Identify which cell holds the provided text, then report its [X, Y] central coordinate. 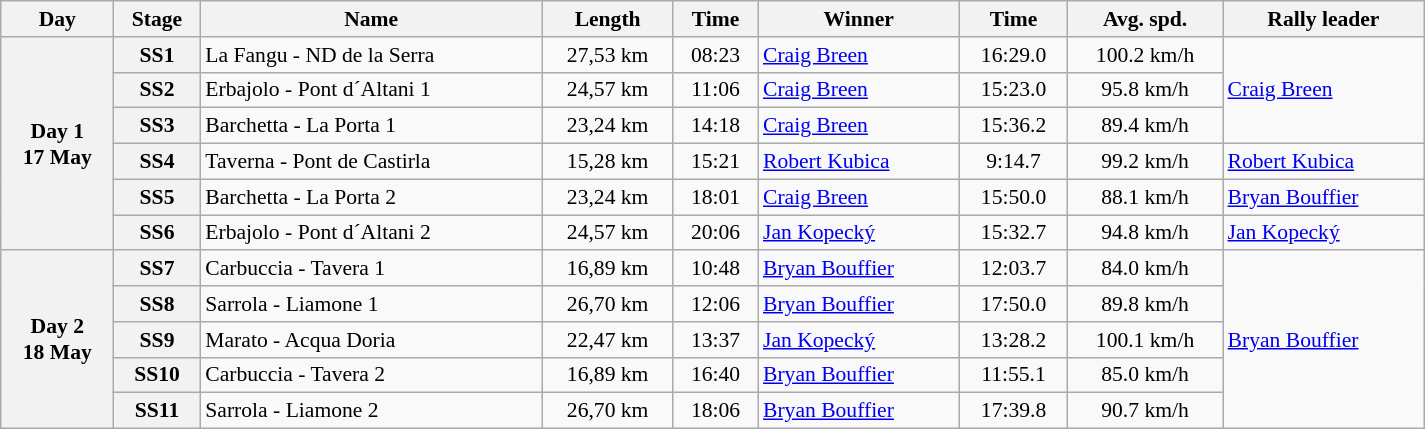
SS6 [157, 233]
Erbajolo - Pont d´Altani 1 [371, 90]
SS4 [157, 162]
13:37 [716, 340]
95.8 km/h [1144, 90]
17:39.8 [1014, 411]
14:18 [716, 126]
15:23.0 [1014, 90]
Day 218 May [58, 340]
99.2 km/h [1144, 162]
100.1 km/h [1144, 340]
85.0 km/h [1144, 375]
90.7 km/h [1144, 411]
11:06 [716, 90]
10:48 [716, 269]
12:03.7 [1014, 269]
SS10 [157, 375]
15:50.0 [1014, 197]
Taverna - Pont de Castirla [371, 162]
Name [371, 19]
22,47 km [608, 340]
11:55.1 [1014, 375]
Length [608, 19]
100.2 km/h [1144, 55]
Day [58, 19]
SS2 [157, 90]
17:50.0 [1014, 304]
15:36.2 [1014, 126]
SS3 [157, 126]
88.1 km/h [1144, 197]
16:29.0 [1014, 55]
Marato - Acqua Doria [371, 340]
Stage [157, 19]
SS1 [157, 55]
16:40 [716, 375]
Erbajolo - Pont d´Altani 2 [371, 233]
84.0 km/h [1144, 269]
18:01 [716, 197]
15,28 km [608, 162]
SS11 [157, 411]
15:32.7 [1014, 233]
SS9 [157, 340]
08:23 [716, 55]
27,53 km [608, 55]
20:06 [716, 233]
18:06 [716, 411]
94.8 km/h [1144, 233]
89.4 km/h [1144, 126]
Rally leader [1324, 19]
Day 117 May [58, 144]
SS8 [157, 304]
Winner [859, 19]
89.8 km/h [1144, 304]
Carbuccia - Tavera 2 [371, 375]
Avg. spd. [1144, 19]
Barchetta - La Porta 2 [371, 197]
13:28.2 [1014, 340]
Sarrola - Liamone 1 [371, 304]
SS5 [157, 197]
La Fangu - ND de la Serra [371, 55]
Carbuccia - Tavera 1 [371, 269]
SS7 [157, 269]
15:21 [716, 162]
12:06 [716, 304]
Barchetta - La Porta 1 [371, 126]
9:14.7 [1014, 162]
Sarrola - Liamone 2 [371, 411]
